For the text-containing cell, return its midpoint in (x, y) coordinate format. 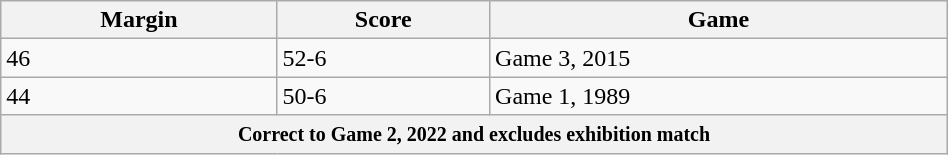
Correct to Game 2, 2022 and excludes exhibition match (474, 134)
52-6 (383, 58)
Game 3, 2015 (719, 58)
46 (139, 58)
Margin (139, 20)
Score (383, 20)
50-6 (383, 96)
44 (139, 96)
Game 1, 1989 (719, 96)
Game (719, 20)
